Determine the (X, Y) coordinate at the center of the cell enclosing the given text.  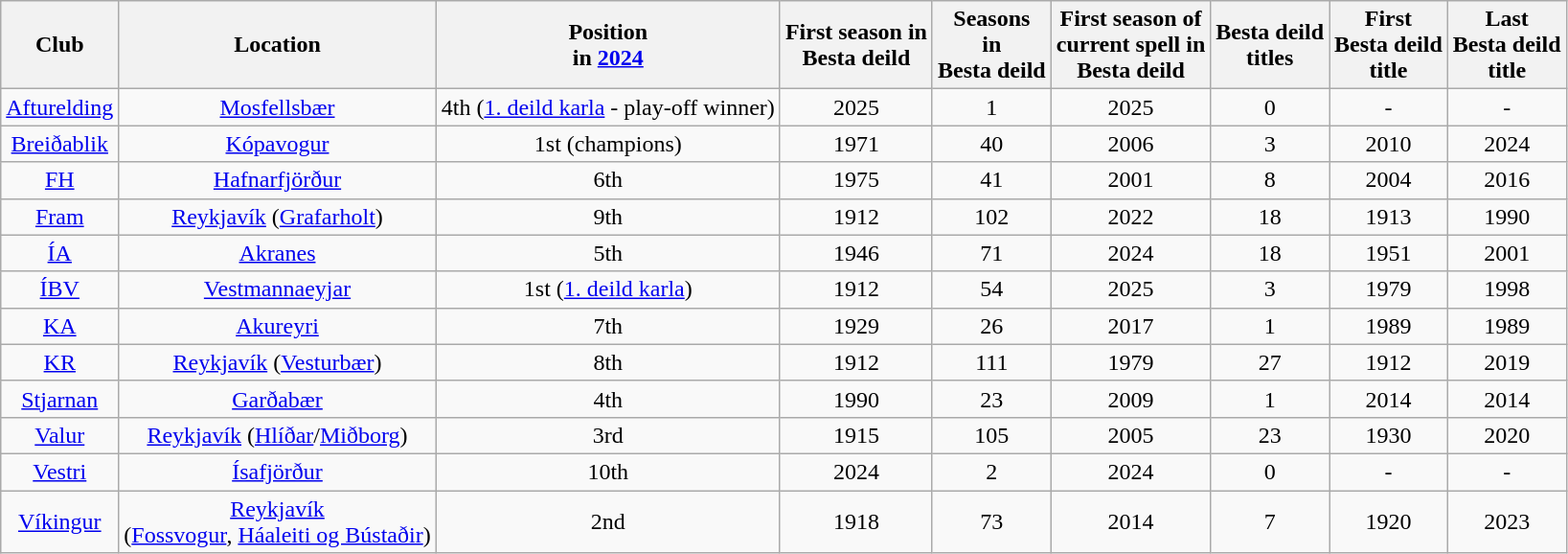
4th (607, 399)
Reykjavík (Hlíðar/Miðborg) (278, 435)
1946 (856, 253)
3rd (607, 435)
Fram (59, 217)
Reykjavík (Vesturbær) (278, 362)
26 (991, 326)
10th (607, 472)
1st (1. deild karla) (607, 289)
1998 (1507, 289)
1918 (856, 521)
105 (991, 435)
2 (991, 472)
Seasonsin Besta deild (991, 45)
Víkingur (59, 521)
1st (champions) (607, 144)
Akranes (278, 253)
Valur (59, 435)
Afturelding (59, 107)
Besta deildtitles (1270, 45)
Mosfellsbær (278, 107)
Akureyri (278, 326)
1913 (1389, 217)
2004 (1389, 180)
2005 (1130, 435)
73 (991, 521)
2016 (1507, 180)
Stjarnan (59, 399)
1920 (1389, 521)
Positionin 2024 (607, 45)
Kópavogur (278, 144)
1915 (856, 435)
ÍBV (59, 289)
1930 (1389, 435)
2023 (1507, 521)
Hafnarfjörður (278, 180)
2nd (607, 521)
41 (991, 180)
2006 (1130, 144)
8th (607, 362)
54 (991, 289)
1929 (856, 326)
Reykjavík (Grafarholt) (278, 217)
7 (1270, 521)
2017 (1130, 326)
Vestri (59, 472)
27 (1270, 362)
2009 (1130, 399)
First season ofcurrent spell inBesta deild (1130, 45)
FH (59, 180)
2010 (1389, 144)
1951 (1389, 253)
7th (607, 326)
111 (991, 362)
6th (607, 180)
FirstBesta deild title (1389, 45)
2019 (1507, 362)
2020 (1507, 435)
ÍA (59, 253)
8 (1270, 180)
102 (991, 217)
Ísafjörður (278, 472)
Club (59, 45)
2022 (1130, 217)
First season inBesta deild (856, 45)
5th (607, 253)
71 (991, 253)
1971 (856, 144)
Garðabær (278, 399)
4th (1. deild karla - play-off winner) (607, 107)
Location (278, 45)
KR (59, 362)
KA (59, 326)
1975 (856, 180)
40 (991, 144)
LastBesta deild title (1507, 45)
9th (607, 217)
Vestmannaeyjar (278, 289)
Reykjavík (Fossvogur, Háaleiti og Bústaðir) (278, 521)
Breiðablik (59, 144)
